Capture the cell that displays the provided text and extract its (X, Y) central coordinate. 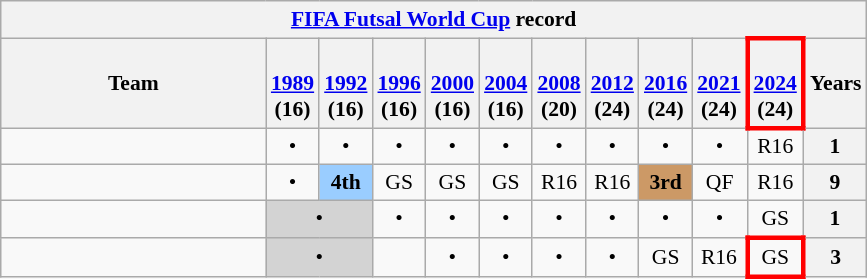
Years (834, 83)
2004(16) (506, 83)
1989(16) (292, 83)
1992(16) (346, 83)
3rd (666, 183)
QF (720, 183)
3 (834, 258)
2008(20) (558, 83)
2024(24) (775, 83)
4th (346, 183)
2016(24) (666, 83)
1996(16) (398, 83)
9 (834, 183)
2012(24) (612, 83)
2021(24) (720, 83)
Team (134, 83)
FIFA Futsal World Cup record (434, 20)
2000(16) (452, 83)
